Locate the cell with the specified text and output its (X, Y) center coordinate. 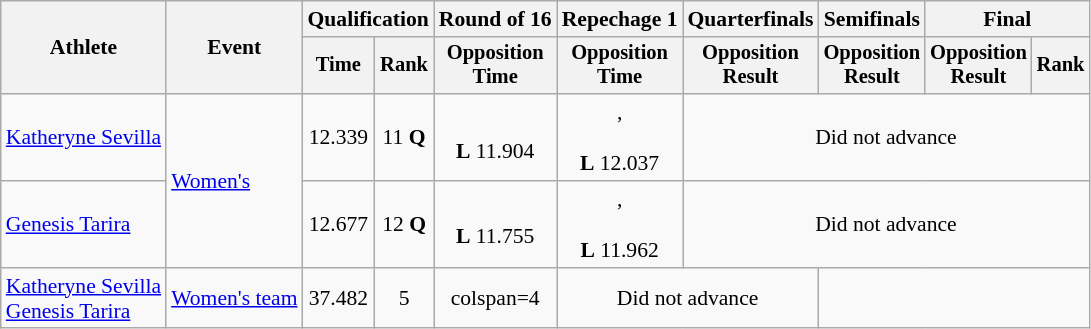
Event (234, 48)
12.339 (339, 138)
12 Q (404, 224)
L 11.755 (496, 224)
5 (404, 298)
colspan=4 (496, 298)
Semifinals (872, 19)
11 Q (404, 138)
, L 11.962 (620, 224)
Genesis Tarira (84, 224)
Final (1007, 19)
L 11.904 (496, 138)
Women's (234, 180)
Qualification (368, 19)
Women's team (234, 298)
Katheryne SevillaGenesis Tarira (84, 298)
Katheryne Sevilla (84, 138)
Round of 16 (496, 19)
, L 12.037 (620, 138)
Athlete (84, 48)
Time (339, 66)
37.482 (339, 298)
Repechage 1 (620, 19)
Quarterfinals (750, 19)
12.677 (339, 224)
